Scan for the cell matching the given text and deliver its [x, y] coordinate at center. 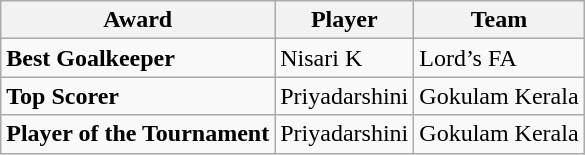
Best Goalkeeper [138, 58]
Team [499, 20]
Top Scorer [138, 96]
Award [138, 20]
Player of the Tournament [138, 134]
Lord’s FA [499, 58]
Player [344, 20]
Nisari K [344, 58]
